Scan for the cell matching the given text and deliver its (X, Y) coordinate at center. 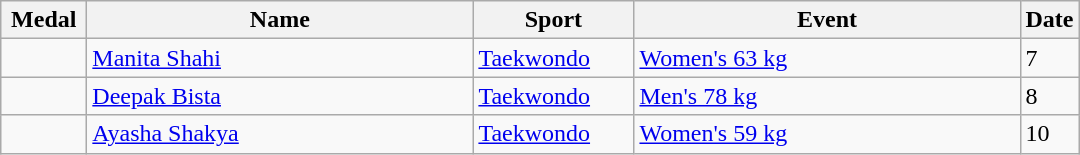
Name (280, 20)
Ayasha Shakya (280, 134)
Event (827, 20)
Men's 78 kg (827, 96)
Women's 59 kg (827, 134)
Women's 63 kg (827, 58)
7 (1050, 58)
8 (1050, 96)
Sport (554, 20)
Date (1050, 20)
Manita Shahi (280, 58)
Deepak Bista (280, 96)
10 (1050, 134)
Medal (44, 20)
